For the text-containing cell, return its midpoint in [x, y] coordinate format. 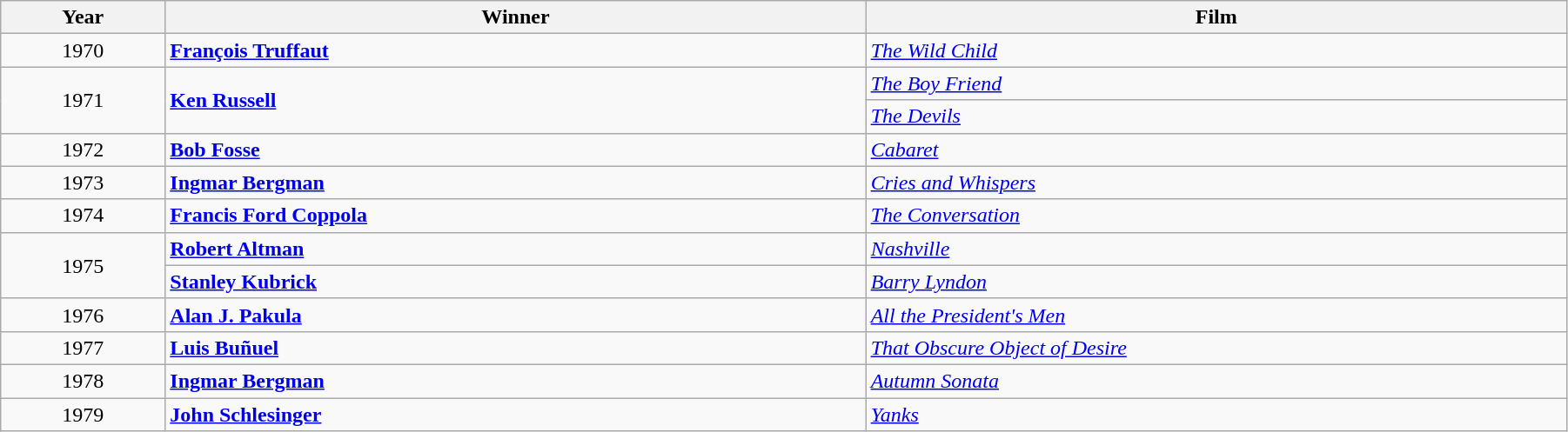
Autumn Sonata [1216, 381]
Cabaret [1216, 150]
Ken Russell [515, 100]
1973 [84, 183]
1974 [84, 216]
1977 [84, 348]
Film [1216, 17]
The Conversation [1216, 216]
John Schlesinger [515, 415]
1971 [84, 100]
1976 [84, 315]
The Boy Friend [1216, 83]
That Obscure Object of Desire [1216, 348]
1979 [84, 415]
Francis Ford Coppola [515, 216]
1972 [84, 150]
Nashville [1216, 249]
Winner [515, 17]
1970 [84, 50]
Alan J. Pakula [515, 315]
Barry Lyndon [1216, 282]
Stanley Kubrick [515, 282]
1978 [84, 381]
All the President's Men [1216, 315]
The Devils [1216, 116]
François Truffaut [515, 50]
1975 [84, 265]
The Wild Child [1216, 50]
Robert Altman [515, 249]
Cries and Whispers [1216, 183]
Luis Buñuel [515, 348]
Bob Fosse [515, 150]
Year [84, 17]
Yanks [1216, 415]
